Find where the given text appears and provide that cell's center as [x, y] coordinate. 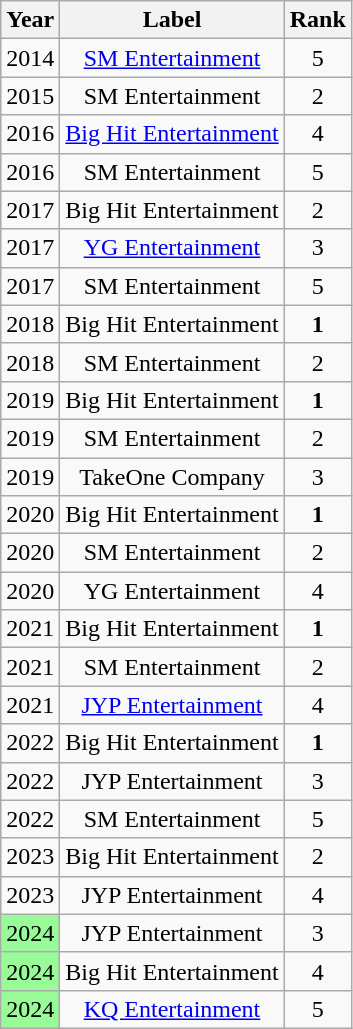
2014 [30, 58]
KQ Entertainment [172, 1009]
Year [30, 20]
Rank [318, 20]
2015 [30, 96]
TakeOne Company [172, 477]
Label [172, 20]
